Scan for the cell matching the given text and deliver its [x, y] coordinate at center. 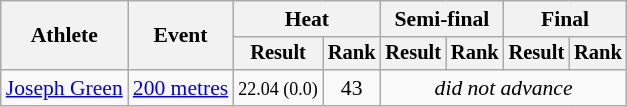
Heat [306, 19]
Event [180, 36]
43 [352, 88]
Final [566, 19]
22.04 (0.0) [278, 88]
Semi-final [442, 19]
200 metres [180, 88]
Athlete [64, 36]
did not advance [503, 88]
Joseph Green [64, 88]
